Output the [X, Y] coordinate of the center of the cell containing the given text.  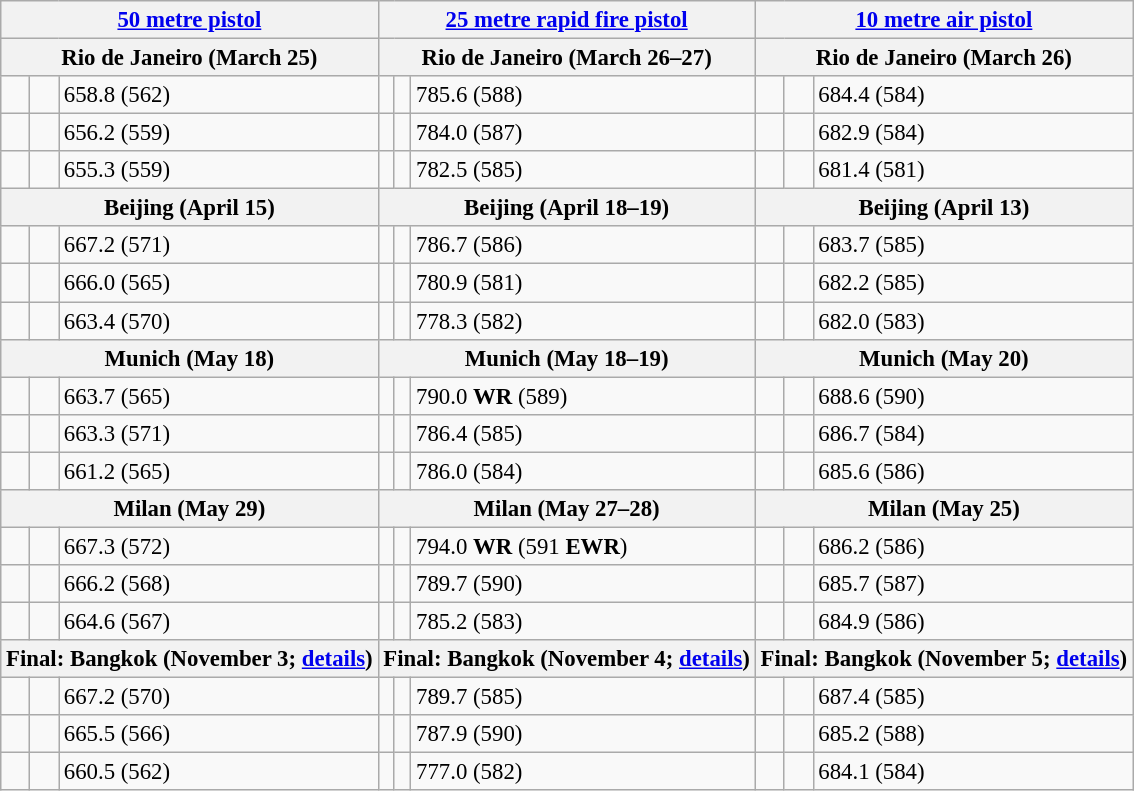
790.0 WR (589) [583, 396]
10 metre air pistol [944, 20]
785.6 (588) [583, 95]
660.5 (562) [218, 772]
683.7 (585) [973, 245]
663.7 (565) [218, 396]
656.2 (559) [218, 133]
682.0 (583) [973, 321]
686.2 (586) [973, 546]
Final: Bangkok (November 5; details) [944, 659]
685.2 (588) [973, 734]
Beijing (April 18–19) [566, 208]
Milan (May 27–28) [566, 509]
Beijing (April 13) [944, 208]
663.3 (571) [218, 433]
684.9 (586) [973, 621]
794.0 WR (591 EWR) [583, 546]
Rio de Janeiro (March 26–27) [566, 58]
785.2 (583) [583, 621]
688.6 (590) [973, 396]
Final: Bangkok (November 3; details) [190, 659]
681.4 (581) [973, 170]
Rio de Janeiro (March 26) [944, 58]
663.4 (570) [218, 321]
665.5 (566) [218, 734]
658.8 (562) [218, 95]
50 metre pistol [190, 20]
655.3 (559) [218, 170]
786.0 (584) [583, 471]
Milan (May 25) [944, 509]
786.7 (586) [583, 245]
789.7 (585) [583, 697]
777.0 (582) [583, 772]
667.3 (572) [218, 546]
661.2 (565) [218, 471]
778.3 (582) [583, 321]
Milan (May 29) [190, 509]
Munich (May 18) [190, 358]
686.7 (584) [973, 433]
685.6 (586) [973, 471]
666.2 (568) [218, 584]
780.9 (581) [583, 283]
Final: Bangkok (November 4; details) [566, 659]
789.7 (590) [583, 584]
685.7 (587) [973, 584]
667.2 (570) [218, 697]
Beijing (April 15) [190, 208]
Rio de Janeiro (March 25) [190, 58]
Munich (May 18–19) [566, 358]
25 metre rapid fire pistol [566, 20]
684.4 (584) [973, 95]
667.2 (571) [218, 245]
664.6 (567) [218, 621]
Munich (May 20) [944, 358]
684.1 (584) [973, 772]
666.0 (565) [218, 283]
687.4 (585) [973, 697]
784.0 (587) [583, 133]
787.9 (590) [583, 734]
786.4 (585) [583, 433]
682.2 (585) [973, 283]
682.9 (584) [973, 133]
782.5 (585) [583, 170]
